Locate the cell with the specified text and output its [X, Y] center coordinate. 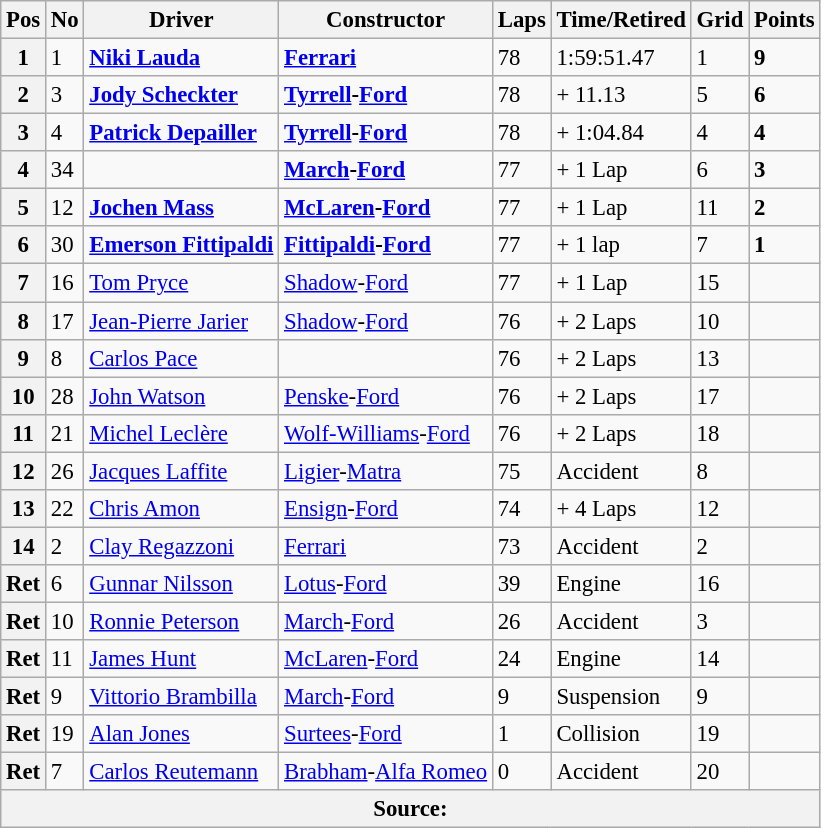
Niki Lauda [182, 58]
Alan Jones [182, 734]
Grid [720, 20]
Carlos Reutemann [182, 772]
Jochen Mass [182, 208]
+ 11.13 [621, 95]
Lotus-Ford [386, 584]
Ronnie Peterson [182, 621]
Pos [24, 20]
Tom Pryce [182, 283]
Clay Regazzoni [182, 546]
Penske-Ford [386, 396]
Source: [410, 809]
No [65, 20]
Patrick Depailler [182, 133]
73 [522, 546]
18 [720, 433]
Brabham-Alfa Romeo [386, 772]
28 [65, 396]
Jacques Laffite [182, 471]
0 [522, 772]
Jody Scheckter [182, 95]
74 [522, 509]
Carlos Pace [182, 358]
Collision [621, 734]
Ligier-Matra [386, 471]
20 [720, 772]
75 [522, 471]
James Hunt [182, 659]
Time/Retired [621, 20]
Chris Amon [182, 509]
24 [522, 659]
+ 1:04.84 [621, 133]
+ 4 Laps [621, 509]
Emerson Fittipaldi [182, 245]
34 [65, 170]
30 [65, 245]
1:59:51.47 [621, 58]
Suspension [621, 697]
John Watson [182, 396]
22 [65, 509]
Surtees-Ford [386, 734]
Vittorio Brambilla [182, 697]
15 [720, 283]
Driver [182, 20]
Fittipaldi-Ford [386, 245]
Jean-Pierre Jarier [182, 321]
Gunnar Nilsson [182, 584]
Michel Leclère [182, 433]
Constructor [386, 20]
Ensign-Ford [386, 509]
Wolf-Williams-Ford [386, 433]
+ 1 lap [621, 245]
Points [784, 20]
Laps [522, 20]
21 [65, 433]
39 [522, 584]
